Identify which cell holds the provided text, then report its [x, y] central coordinate. 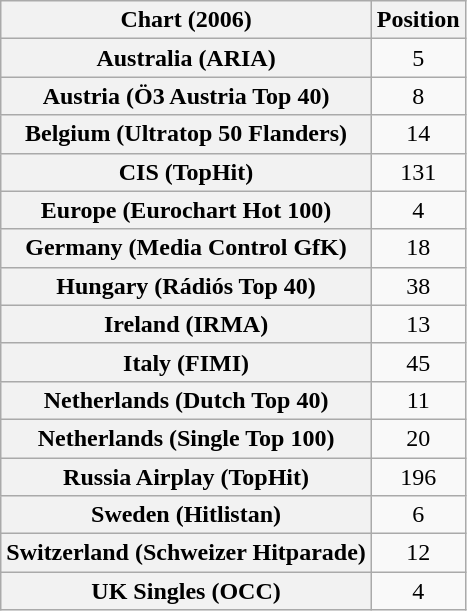
196 [418, 477]
18 [418, 248]
8 [418, 96]
Italy (FIMI) [186, 362]
Netherlands (Single Top 100) [186, 438]
45 [418, 362]
131 [418, 172]
12 [418, 553]
11 [418, 400]
20 [418, 438]
Switzerland (Schweizer Hitparade) [186, 553]
Germany (Media Control GfK) [186, 248]
Chart (2006) [186, 20]
13 [418, 324]
Netherlands (Dutch Top 40) [186, 400]
Position [418, 20]
Austria (Ö3 Austria Top 40) [186, 96]
Ireland (IRMA) [186, 324]
38 [418, 286]
6 [418, 515]
Hungary (Rádiós Top 40) [186, 286]
Europe (Eurochart Hot 100) [186, 210]
UK Singles (OCC) [186, 591]
Australia (ARIA) [186, 58]
Belgium (Ultratop 50 Flanders) [186, 134]
CIS (TopHit) [186, 172]
14 [418, 134]
Russia Airplay (TopHit) [186, 477]
Sweden (Hitlistan) [186, 515]
5 [418, 58]
